Provide the (X, Y) coordinate of the cell's center where the given text is located.  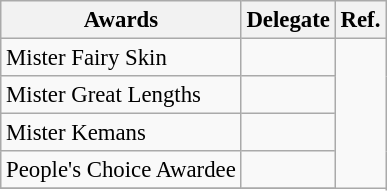
Mister Fairy Skin (121, 58)
Delegate (288, 20)
Awards (121, 20)
Ref. (360, 20)
People's Choice Awardee (121, 170)
Mister Kemans (121, 133)
Mister Great Lengths (121, 95)
